Capture the cell that displays the provided text and extract its [X, Y] central coordinate. 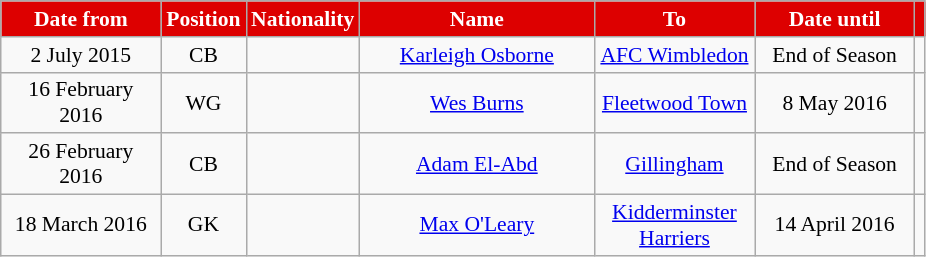
AFC Wimbledon [674, 55]
Position [204, 19]
Date from [81, 19]
Kidderminster Harriers [674, 226]
Max O'Leary [476, 226]
18 March 2016 [81, 226]
Nationality [302, 19]
26 February 2016 [81, 164]
WG [204, 102]
2 July 2015 [81, 55]
Fleetwood Town [674, 102]
Name [476, 19]
Date until [835, 19]
Karleigh Osborne [476, 55]
Adam El-Abd [476, 164]
Wes Burns [476, 102]
GK [204, 226]
14 April 2016 [835, 226]
16 February 2016 [81, 102]
Gillingham [674, 164]
To [674, 19]
8 May 2016 [835, 102]
